Return [X, Y] of the center of cell containing provided text 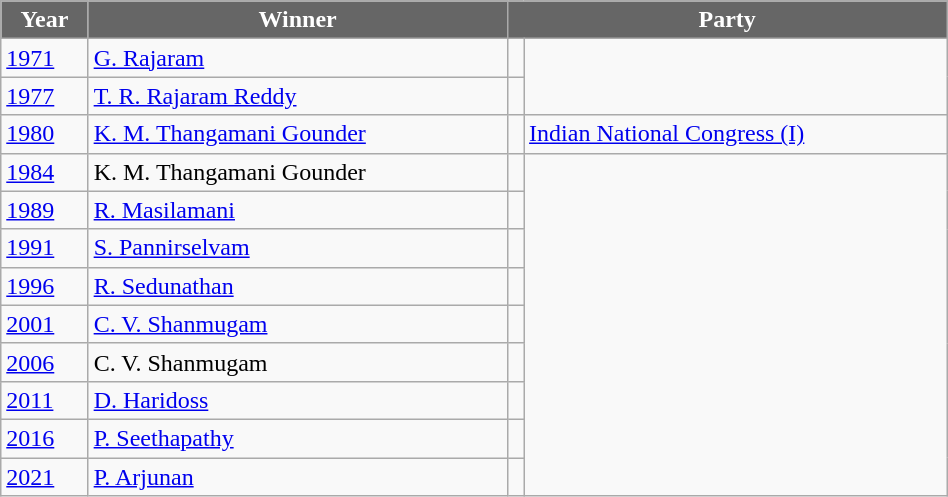
1980 [44, 134]
P. Seethapathy [298, 438]
Year [44, 20]
2011 [44, 400]
D. Haridoss [298, 400]
1971 [44, 58]
S. Pannirselvam [298, 248]
Indian National Congress (I) [736, 134]
2021 [44, 477]
1984 [44, 172]
1989 [44, 210]
T. R. Rajaram Reddy [298, 96]
1991 [44, 248]
2006 [44, 362]
Party [727, 20]
2001 [44, 324]
2016 [44, 438]
Winner [298, 20]
G. Rajaram [298, 58]
R. Sedunathan [298, 286]
1996 [44, 286]
1977 [44, 96]
R. Masilamani [298, 210]
P. Arjunan [298, 477]
